Pinpoint the cell where the given text exists, returning its [x, y] midpoint coordinate. 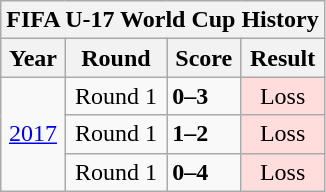
1–2 [204, 134]
0–4 [204, 172]
Round [116, 58]
Score [204, 58]
2017 [33, 134]
Year [33, 58]
Result [282, 58]
0–3 [204, 96]
FIFA U-17 World Cup History [163, 20]
